Scan for the cell matching the given text and deliver its (X, Y) coordinate at center. 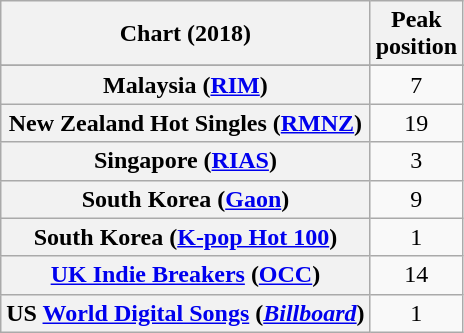
14 (416, 275)
3 (416, 161)
7 (416, 85)
9 (416, 199)
New Zealand Hot Singles (RMNZ) (186, 123)
Malaysia (RIM) (186, 85)
Peakposition (416, 34)
Chart (2018) (186, 34)
19 (416, 123)
South Korea (K-pop Hot 100) (186, 237)
US World Digital Songs (Billboard) (186, 313)
UK Indie Breakers (OCC) (186, 275)
South Korea (Gaon) (186, 199)
Singapore (RIAS) (186, 161)
